Determine the (X, Y) coordinate at the center of the cell enclosing the given text.  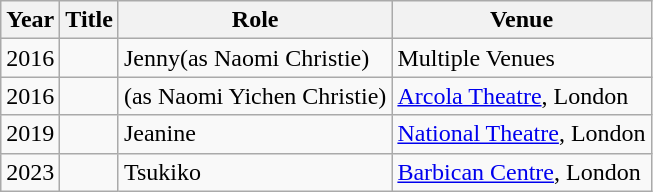
Role (254, 20)
2023 (30, 172)
National Theatre, London (522, 134)
Title (90, 20)
Year (30, 20)
Multiple Venues (522, 58)
Tsukiko (254, 172)
(as Naomi Yichen Christie) (254, 96)
Arcola Theatre, London (522, 96)
2019 (30, 134)
Venue (522, 20)
Barbican Centre, London (522, 172)
Jeanine (254, 134)
Jenny(as Naomi Christie) (254, 58)
